Extract the (X, Y) coordinate from the center of the cell holding the provided text.  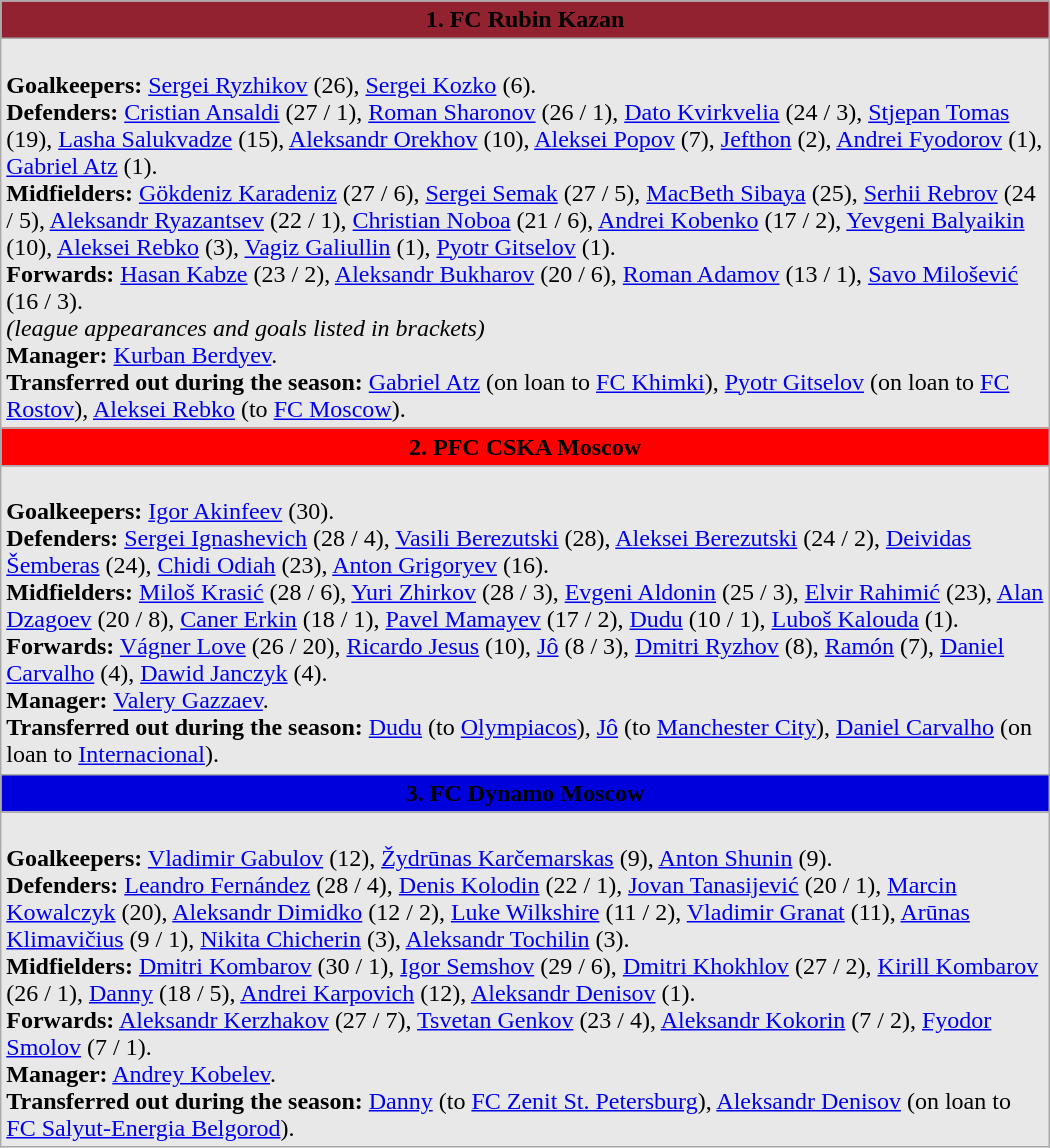
2. PFC CSKA Moscow (525, 447)
1. FC Rubin Kazan (525, 20)
3. FC Dynamo Moscow (525, 793)
